Capture the cell that displays the provided text and extract its [X, Y] central coordinate. 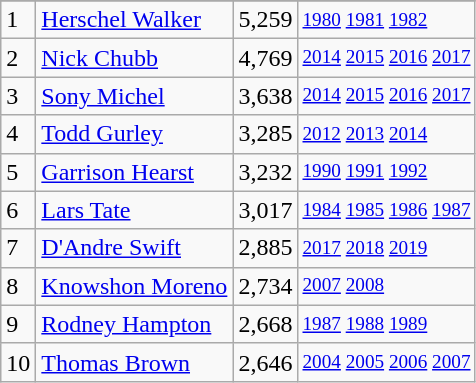
2,668 [266, 324]
1990 1991 1992 [386, 172]
Herschel Walker [134, 20]
3,232 [266, 172]
3 [18, 96]
2,885 [266, 248]
9 [18, 324]
4 [18, 134]
1987 1988 1989 [386, 324]
6 [18, 210]
2012 2013 2014 [386, 134]
Thomas Brown [134, 362]
Rodney Hampton [134, 324]
2,734 [266, 286]
Lars Tate [134, 210]
3,017 [266, 210]
Knowshon Moreno [134, 286]
Sony Michel [134, 96]
5,259 [266, 20]
3,638 [266, 96]
Nick Chubb [134, 58]
2007 2008 [386, 286]
5 [18, 172]
2,646 [266, 362]
1 [18, 20]
2017 2018 2019 [386, 248]
2 [18, 58]
4,769 [266, 58]
1980 1981 1982 [386, 20]
2004 2005 2006 2007 [386, 362]
7 [18, 248]
Todd Gurley [134, 134]
Garrison Hearst [134, 172]
10 [18, 362]
3,285 [266, 134]
8 [18, 286]
1984 1985 1986 1987 [386, 210]
D'Andre Swift [134, 248]
